Find where the given text appears and provide that cell's center as (x, y) coordinate. 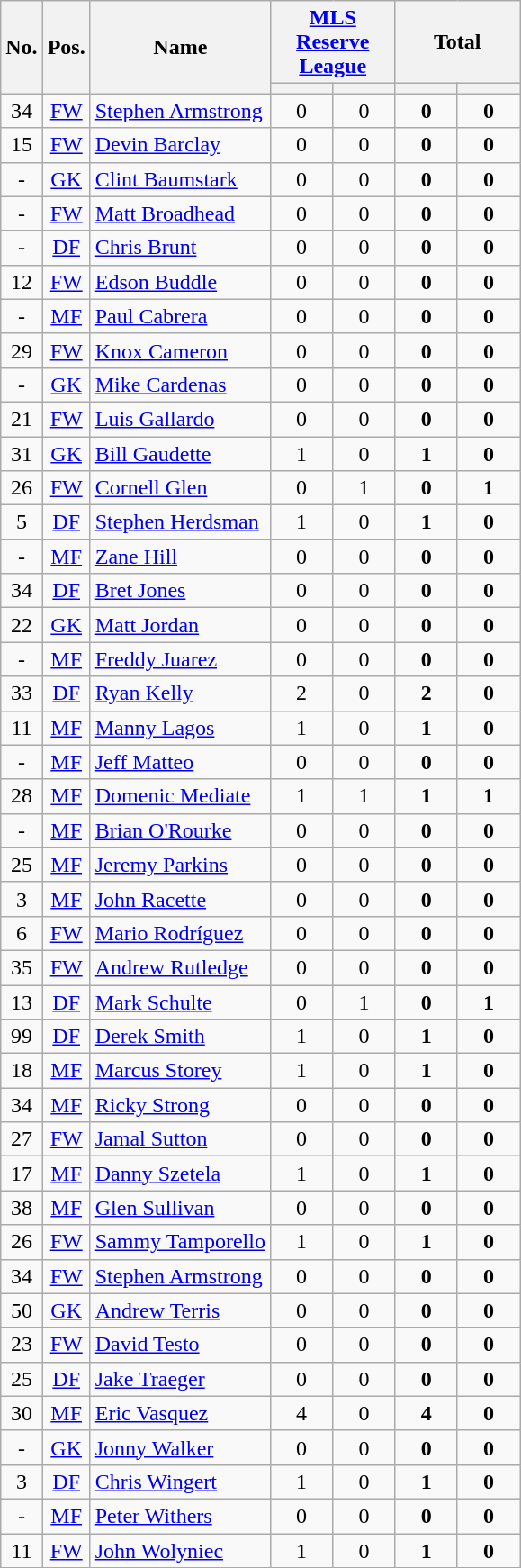
Stephen Herdsman (180, 522)
John Wolyniec (180, 1550)
Clint Baumstark (180, 179)
Domenic Mediate (180, 796)
Cornell Glen (180, 488)
Matt Jordan (180, 625)
Jonny Walker (180, 1447)
Eric Vasquez (180, 1413)
33 (22, 693)
30 (22, 1413)
12 (22, 282)
28 (22, 796)
Freddy Juarez (180, 659)
Ricky Strong (180, 1105)
Mark Schulte (180, 1002)
5 (22, 522)
35 (22, 967)
Devin Barclay (180, 145)
No. (22, 47)
Sammy Tamporello (180, 1242)
Chris Wingert (180, 1482)
Jeff Matteo (180, 762)
99 (22, 1037)
50 (22, 1310)
Andrew Rutledge (180, 967)
21 (22, 419)
Glen Sullivan (180, 1208)
Jake Traeger (180, 1379)
31 (22, 453)
22 (22, 625)
15 (22, 145)
27 (22, 1139)
Luis Gallardo (180, 419)
Manny Lagos (180, 728)
Matt Broadhead (180, 213)
Knox Cameron (180, 350)
John Racette (180, 899)
Brian O'Rourke (180, 830)
Mario Rodríguez (180, 933)
38 (22, 1208)
Bret Jones (180, 591)
Jamal Sutton (180, 1139)
Paul Cabrera (180, 316)
Total (457, 42)
Zane Hill (180, 557)
29 (22, 350)
Jeremy Parkins (180, 865)
Peter Withers (180, 1516)
Derek Smith (180, 1037)
MLS Reserve League (333, 42)
Chris Brunt (180, 248)
17 (22, 1174)
Andrew Terris (180, 1310)
David Testo (180, 1345)
Marcus Storey (180, 1071)
Edson Buddle (180, 282)
Pos. (67, 47)
Name (180, 47)
Ryan Kelly (180, 693)
6 (22, 933)
23 (22, 1345)
18 (22, 1071)
Bill Gaudette (180, 453)
Danny Szetela (180, 1174)
13 (22, 1002)
Mike Cardenas (180, 385)
